Identify which cell holds the provided text, then report its (x, y) central coordinate. 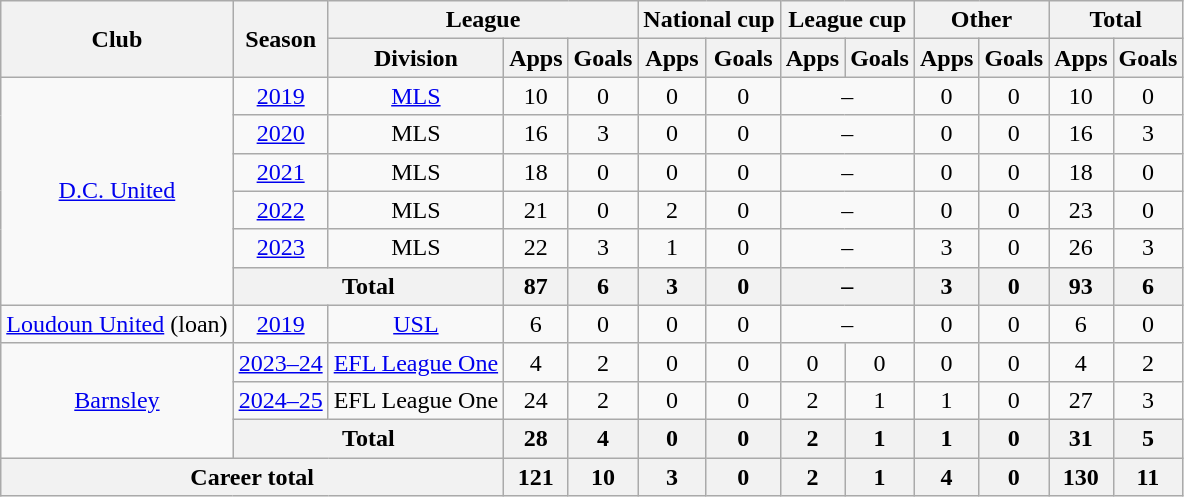
Division (416, 58)
130 (1081, 477)
2024–25 (280, 400)
87 (536, 286)
Career total (252, 477)
2020 (280, 134)
National cup (709, 20)
21 (536, 210)
2021 (280, 172)
121 (536, 477)
93 (1081, 286)
2022 (280, 210)
31 (1081, 438)
22 (536, 248)
League cup (847, 20)
Club (117, 39)
28 (536, 438)
D.C. United (117, 191)
27 (1081, 400)
2023 (280, 248)
2023–24 (280, 362)
Season (280, 39)
5 (1148, 438)
11 (1148, 477)
League (483, 20)
Barnsley (117, 400)
USL (416, 324)
23 (1081, 210)
24 (536, 400)
26 (1081, 248)
Loudoun United (loan) (117, 324)
Other (981, 20)
